Find where the given text appears and provide that cell's center as [x, y] coordinate. 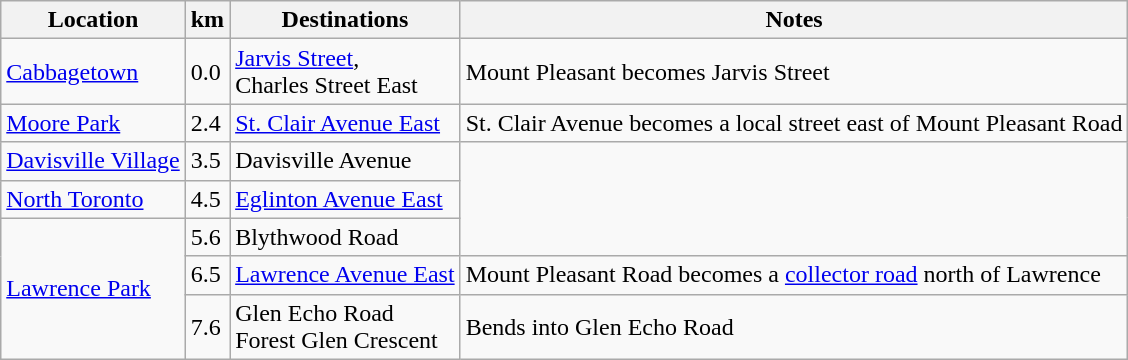
Jarvis Street,Charles Street East [346, 72]
Mount Pleasant Road becomes a collector road north of Lawrence [794, 275]
Cabbagetown [93, 72]
4.5 [207, 199]
3.5 [207, 161]
7.6 [207, 326]
St. Clair Avenue becomes a local street east of Mount Pleasant Road [794, 123]
Notes [794, 20]
Blythwood Road [346, 237]
Glen Echo RoadForest Glen Crescent [346, 326]
2.4 [207, 123]
6.5 [207, 275]
North Toronto [93, 199]
Destinations [346, 20]
Eglinton Avenue East [346, 199]
Lawrence Avenue East [346, 275]
Bends into Glen Echo Road [794, 326]
0.0 [207, 72]
km [207, 20]
Mount Pleasant becomes Jarvis Street [794, 72]
Lawrence Park [93, 288]
St. Clair Avenue East [346, 123]
Davisville Village [93, 161]
5.6 [207, 237]
Location [93, 20]
Moore Park [93, 123]
Davisville Avenue [346, 161]
